Identify which cell holds the provided text, then report its [x, y] central coordinate. 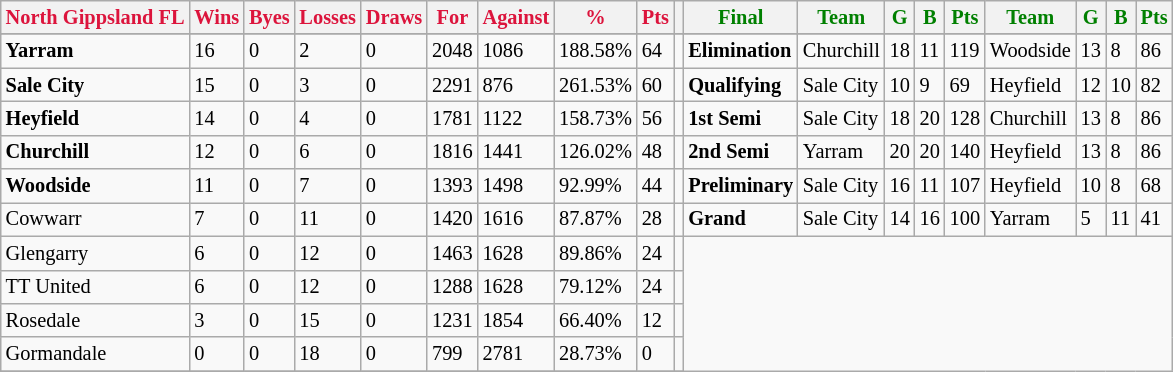
28 [656, 219]
Draws [394, 17]
82 [1154, 85]
92.99% [596, 186]
100 [965, 219]
48 [656, 152]
60 [656, 85]
Preliminary [740, 186]
188.58% [596, 51]
1393 [452, 186]
1616 [516, 219]
5 [1091, 219]
Glengarry [96, 253]
1441 [516, 152]
69 [965, 85]
2781 [516, 354]
261.53% [596, 85]
1122 [516, 118]
126.02% [596, 152]
9 [930, 85]
107 [965, 186]
% [596, 17]
Final [740, 17]
56 [656, 118]
Grand [740, 219]
2 [328, 51]
Gormandale [96, 354]
4 [328, 118]
140 [965, 152]
41 [1154, 219]
1816 [452, 152]
79.12% [596, 287]
2291 [452, 85]
TT United [96, 287]
1463 [452, 253]
799 [452, 354]
Cowwarr [96, 219]
1498 [516, 186]
119 [965, 51]
2nd Semi [740, 152]
1781 [452, 118]
68 [1154, 186]
North Gippsland FL [96, 17]
For [452, 17]
Rosedale [96, 320]
1231 [452, 320]
Elimination [740, 51]
66.40% [596, 320]
1854 [516, 320]
158.73% [596, 118]
876 [516, 85]
1288 [452, 287]
2048 [452, 51]
128 [965, 118]
1086 [516, 51]
Byes [269, 17]
87.87% [596, 219]
Wins [216, 17]
28.73% [596, 354]
89.86% [596, 253]
Against [516, 17]
Qualifying [740, 85]
1420 [452, 219]
Losses [328, 17]
64 [656, 51]
44 [656, 186]
1st Semi [740, 118]
